Locate the cell with the specified text and output its (x, y) center coordinate. 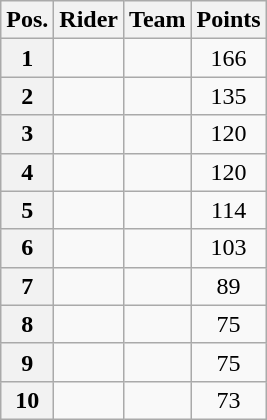
166 (228, 58)
Pos. (28, 20)
8 (28, 324)
10 (28, 400)
6 (28, 248)
1 (28, 58)
103 (228, 248)
114 (228, 210)
7 (28, 286)
73 (228, 400)
Team (158, 20)
Points (228, 20)
135 (228, 96)
4 (28, 172)
3 (28, 134)
5 (28, 210)
Rider (89, 20)
2 (28, 96)
9 (28, 362)
89 (228, 286)
